Pinpoint the cell where the given text exists, returning its (x, y) midpoint coordinate. 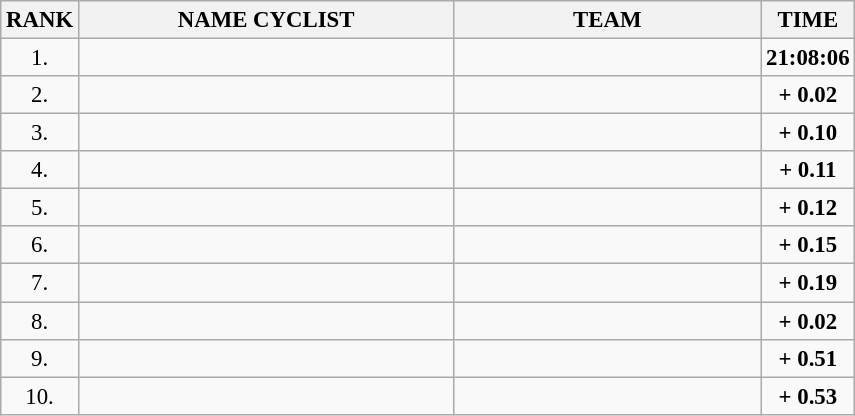
10. (40, 396)
+ 0.53 (808, 396)
7. (40, 283)
2. (40, 95)
8. (40, 321)
+ 0.10 (808, 133)
+ 0.12 (808, 208)
5. (40, 208)
3. (40, 133)
6. (40, 245)
RANK (40, 20)
+ 0.15 (808, 245)
+ 0.19 (808, 283)
+ 0.51 (808, 358)
9. (40, 358)
NAME CYCLIST (266, 20)
1. (40, 58)
21:08:06 (808, 58)
TEAM (608, 20)
4. (40, 170)
TIME (808, 20)
+ 0.11 (808, 170)
